Capture the cell that displays the provided text and extract its [x, y] central coordinate. 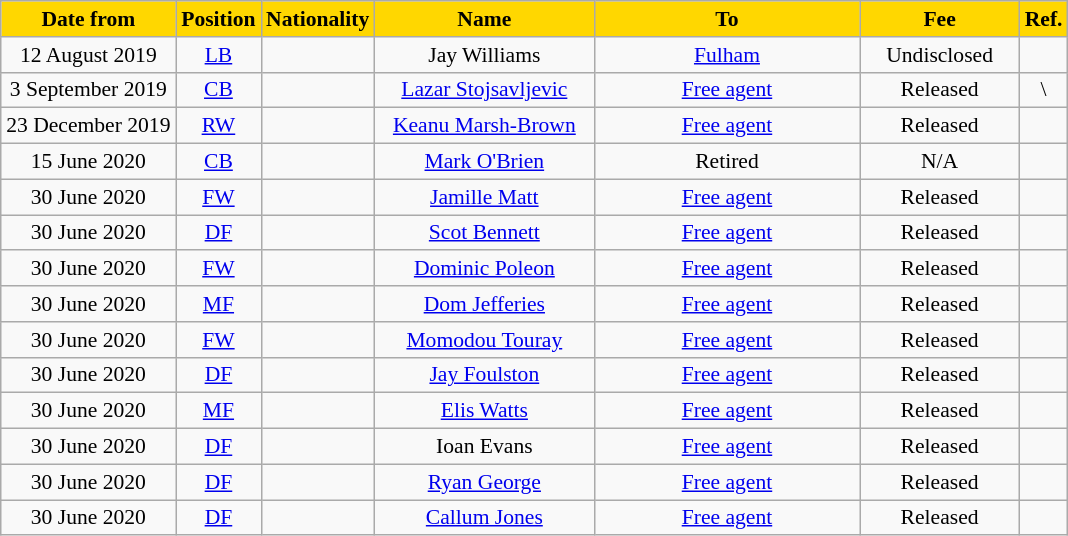
3 September 2019 [88, 90]
Keanu Marsh-Brown [484, 126]
Callum Jones [484, 518]
12 August 2019 [88, 55]
Dominic Poleon [484, 269]
N/A [940, 162]
Nationality [318, 19]
Jay Foulston [484, 375]
15 June 2020 [88, 162]
LB [218, 55]
Fee [940, 19]
RW [218, 126]
23 December 2019 [88, 126]
\ [1044, 90]
Scot Bennett [484, 233]
Undisclosed [940, 55]
Momodou Touray [484, 340]
Jay Williams [484, 55]
Jamille Matt [484, 197]
Ryan George [484, 482]
Dom Jefferies [484, 304]
Elis Watts [484, 411]
Mark O'Brien [484, 162]
Retired [726, 162]
Position [218, 19]
Name [484, 19]
Ioan Evans [484, 447]
Date from [88, 19]
To [726, 19]
Ref. [1044, 19]
Lazar Stojsavljevic [484, 90]
Fulham [726, 55]
